Provide the [X, Y] coordinate of the cell's center where the given text is located.  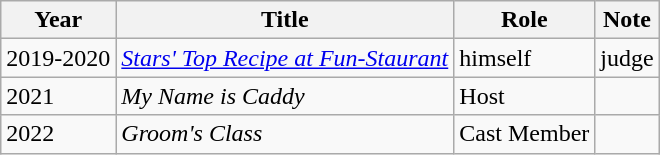
Year [58, 20]
Cast Member [524, 134]
Note [627, 20]
2022 [58, 134]
Stars' Top Recipe at Fun-Staurant [285, 58]
Groom's Class [285, 134]
judge [627, 58]
Role [524, 20]
2021 [58, 96]
Host [524, 96]
My Name is Caddy [285, 96]
Title [285, 20]
2019-2020 [58, 58]
himself [524, 58]
